Find where the given text appears and provide that cell's center as (x, y) coordinate. 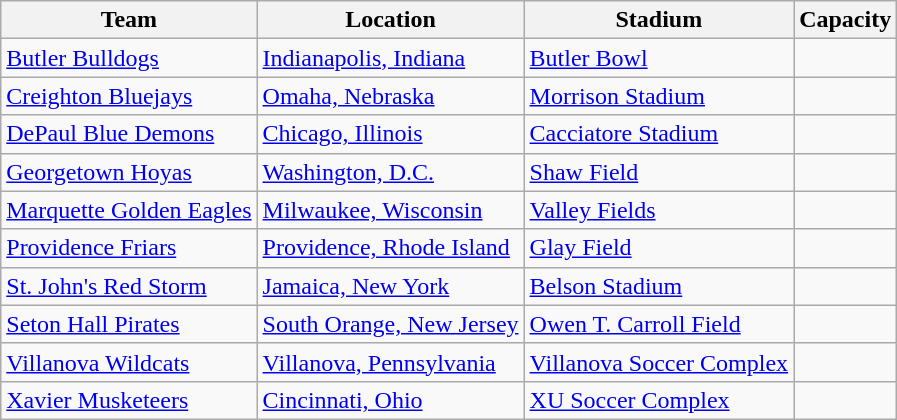
Providence Friars (129, 248)
Location (390, 20)
St. John's Red Storm (129, 286)
Belson Stadium (659, 286)
Cacciatore Stadium (659, 134)
Capacity (846, 20)
XU Soccer Complex (659, 400)
Xavier Musketeers (129, 400)
Milwaukee, Wisconsin (390, 210)
Owen T. Carroll Field (659, 324)
Villanova Wildcats (129, 362)
Georgetown Hoyas (129, 172)
Villanova, Pennsylvania (390, 362)
Cincinnati, Ohio (390, 400)
Providence, Rhode Island (390, 248)
Marquette Golden Eagles (129, 210)
Omaha, Nebraska (390, 96)
Washington, D.C. (390, 172)
Creighton Bluejays (129, 96)
South Orange, New Jersey (390, 324)
Butler Bowl (659, 58)
Valley Fields (659, 210)
Indianapolis, Indiana (390, 58)
Stadium (659, 20)
Chicago, Illinois (390, 134)
Villanova Soccer Complex (659, 362)
Jamaica, New York (390, 286)
Glay Field (659, 248)
Butler Bulldogs (129, 58)
Seton Hall Pirates (129, 324)
Team (129, 20)
Shaw Field (659, 172)
DePaul Blue Demons (129, 134)
Morrison Stadium (659, 96)
